Scan for the cell matching the given text and deliver its (X, Y) coordinate at center. 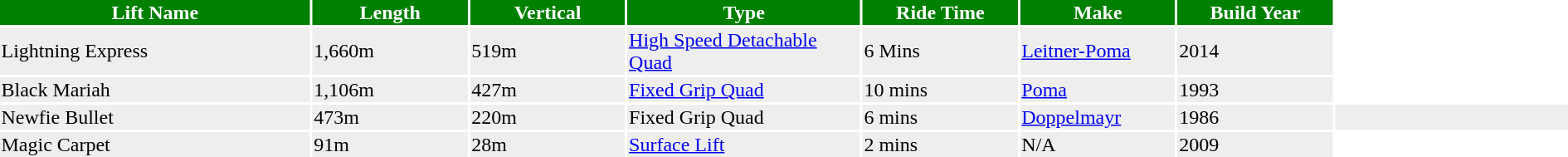
Black Mariah (155, 90)
Build Year (1256, 12)
2014 (1256, 52)
1,106m (390, 90)
N/A (1098, 145)
Lightning Express (155, 52)
Ride Time (941, 12)
473m (390, 117)
Leitner-Poma (1098, 52)
Lift Name (155, 12)
Poma (1098, 90)
427m (548, 90)
1986 (1256, 117)
2 mins (941, 145)
10 mins (941, 90)
Length (390, 12)
Type (744, 12)
Doppelmayr (1098, 117)
6 Mins (941, 52)
Newfie Bullet (155, 117)
91m (390, 145)
1993 (1256, 90)
1,660m (390, 52)
High Speed Detachable Quad (744, 52)
519m (548, 52)
Make (1098, 12)
220m (548, 117)
28m (548, 145)
Vertical (548, 12)
Magic Carpet (155, 145)
6 mins (941, 117)
2009 (1256, 145)
Surface Lift (744, 145)
